Find where the given text appears and provide that cell's center as [X, Y] coordinate. 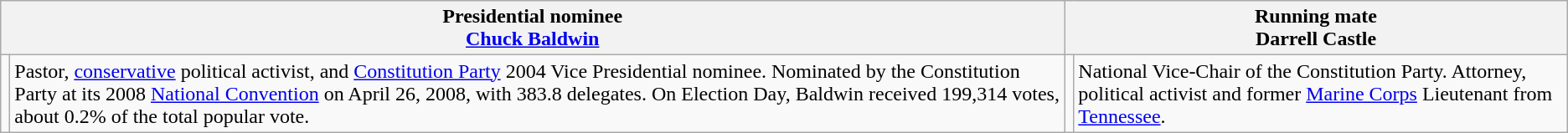
Presidential nomineeChuck Baldwin [533, 28]
Running mateDarrell Castle [1317, 28]
National Vice-Chair of the Constitution Party. Attorney, political activist and former Marine Corps Lieutenant from Tennessee. [1320, 94]
